Provide the (X, Y) coordinate of the cell's center where the given text is located.  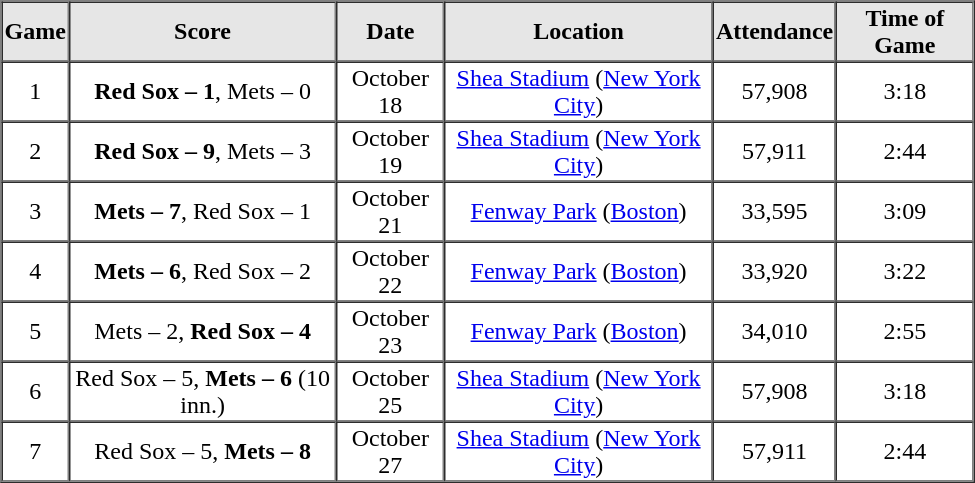
October 22 (390, 272)
Red Sox – 5, Mets – 8 (203, 452)
2:55 (904, 332)
33,920 (774, 272)
Mets – 7, Red Sox – 1 (203, 212)
7 (36, 452)
2 (36, 152)
October 27 (390, 452)
Location (578, 32)
3:09 (904, 212)
Attendance (774, 32)
October 19 (390, 152)
October 23 (390, 332)
Game (36, 32)
Score (203, 32)
Mets – 6, Red Sox – 2 (203, 272)
Mets – 2, Red Sox – 4 (203, 332)
Time of Game (904, 32)
Red Sox – 1, Mets – 0 (203, 92)
3 (36, 212)
October 18 (390, 92)
Red Sox – 5, Mets – 6 (10 inn.) (203, 392)
33,595 (774, 212)
Red Sox – 9, Mets – 3 (203, 152)
5 (36, 332)
October 21 (390, 212)
Date (390, 32)
6 (36, 392)
4 (36, 272)
1 (36, 92)
3:22 (904, 272)
October 25 (390, 392)
34,010 (774, 332)
